Detect which cell encompasses the target text, then output its [X, Y] center coordinate. 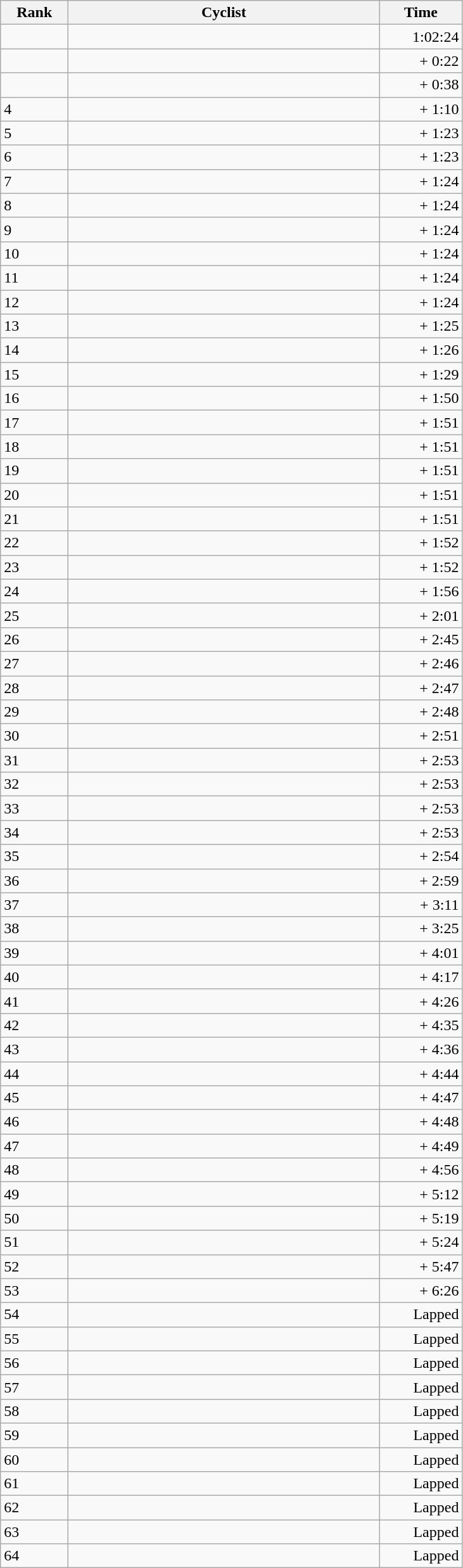
58 [34, 1411]
9 [34, 229]
+ 4:49 [421, 1146]
38 [34, 929]
+ 1:10 [421, 109]
54 [34, 1315]
+ 4:26 [421, 1001]
16 [34, 398]
28 [34, 687]
4 [34, 109]
+ 5:24 [421, 1242]
25 [34, 615]
+ 2:47 [421, 687]
49 [34, 1194]
23 [34, 567]
+ 0:38 [421, 85]
35 [34, 857]
61 [34, 1484]
29 [34, 712]
48 [34, 1170]
30 [34, 736]
+ 1:56 [421, 591]
56 [34, 1363]
33 [34, 808]
39 [34, 953]
64 [34, 1556]
Cyclist [224, 13]
10 [34, 253]
17 [34, 423]
Rank [34, 13]
18 [34, 447]
19 [34, 471]
43 [34, 1049]
47 [34, 1146]
40 [34, 977]
42 [34, 1025]
11 [34, 277]
13 [34, 326]
50 [34, 1218]
+ 1:29 [421, 374]
6 [34, 157]
15 [34, 374]
22 [34, 543]
45 [34, 1098]
62 [34, 1508]
14 [34, 350]
+ 2:45 [421, 639]
+ 3:25 [421, 929]
52 [34, 1266]
34 [34, 832]
1:02:24 [421, 37]
27 [34, 663]
24 [34, 591]
12 [34, 302]
+ 2:48 [421, 712]
8 [34, 205]
+ 2:59 [421, 881]
44 [34, 1074]
60 [34, 1459]
51 [34, 1242]
5 [34, 133]
57 [34, 1387]
+ 2:01 [421, 615]
46 [34, 1122]
53 [34, 1291]
+ 1:26 [421, 350]
+ 4:17 [421, 977]
31 [34, 760]
+ 4:56 [421, 1170]
+ 1:25 [421, 326]
37 [34, 905]
20 [34, 495]
36 [34, 881]
+ 6:26 [421, 1291]
Time [421, 13]
+ 4:48 [421, 1122]
7 [34, 181]
41 [34, 1001]
+ 1:50 [421, 398]
32 [34, 784]
+ 3:11 [421, 905]
+ 4:44 [421, 1074]
+ 4:35 [421, 1025]
+ 5:47 [421, 1266]
+ 0:22 [421, 61]
59 [34, 1435]
+ 2:51 [421, 736]
+ 4:47 [421, 1098]
63 [34, 1532]
+ 2:46 [421, 663]
+ 2:54 [421, 857]
21 [34, 519]
55 [34, 1339]
+ 4:01 [421, 953]
+ 5:19 [421, 1218]
26 [34, 639]
+ 4:36 [421, 1049]
+ 5:12 [421, 1194]
